Search for the cell housing the specified text and yield its (X, Y) center coordinate. 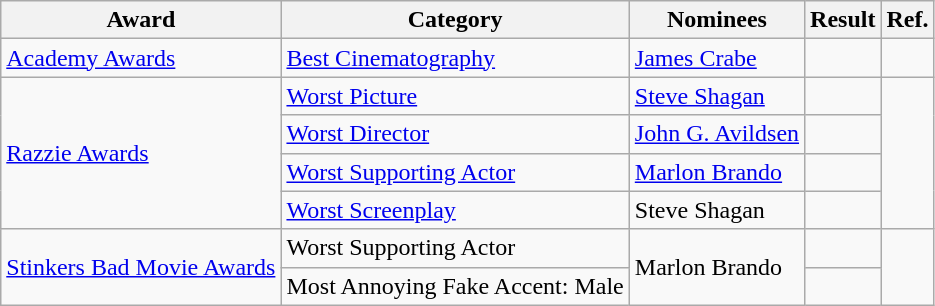
Category (455, 20)
Result (843, 20)
Best Cinematography (455, 58)
Stinkers Bad Movie Awards (141, 267)
Award (141, 20)
Razzie Awards (141, 153)
James Crabe (716, 58)
Worst Screenplay (455, 210)
John G. Avildsen (716, 134)
Worst Picture (455, 96)
Academy Awards (141, 58)
Ref. (908, 20)
Nominees (716, 20)
Most Annoying Fake Accent: Male (455, 286)
Worst Director (455, 134)
